Detect which cell encompasses the target text, then output its (X, Y) center coordinate. 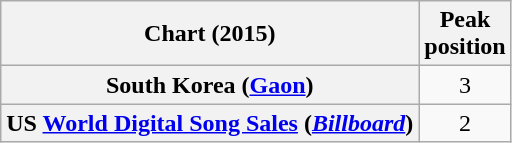
US World Digital Song Sales (Billboard) (210, 123)
Peak position (465, 34)
3 (465, 85)
South Korea (Gaon) (210, 85)
Chart (2015) (210, 34)
2 (465, 123)
